For the text-containing cell, return its midpoint in [X, Y] coordinate format. 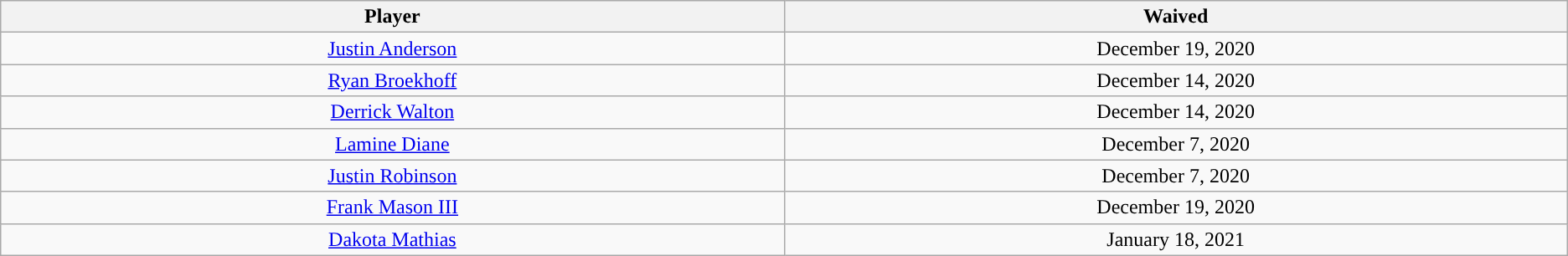
Justin Anderson [392, 49]
Frank Mason III [392, 207]
Dakota Mathias [392, 239]
Player [392, 17]
Derrick Walton [392, 112]
Lamine Diane [392, 144]
Waived [1176, 17]
January 18, 2021 [1176, 239]
Ryan Broekhoff [392, 80]
Justin Robinson [392, 176]
